Capture the cell that displays the provided text and extract its (X, Y) central coordinate. 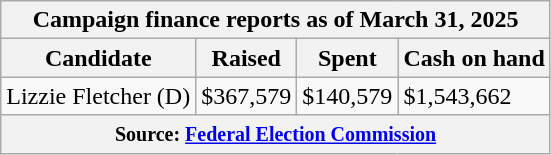
Source: Federal Election Commission (276, 134)
$1,543,662 (474, 96)
$367,579 (246, 96)
Spent (348, 58)
Cash on hand (474, 58)
Candidate (98, 58)
$140,579 (348, 96)
Campaign finance reports as of March 31, 2025 (276, 20)
Raised (246, 58)
Lizzie Fletcher (D) (98, 96)
